Find where the given text appears and provide that cell's center as (X, Y) coordinate. 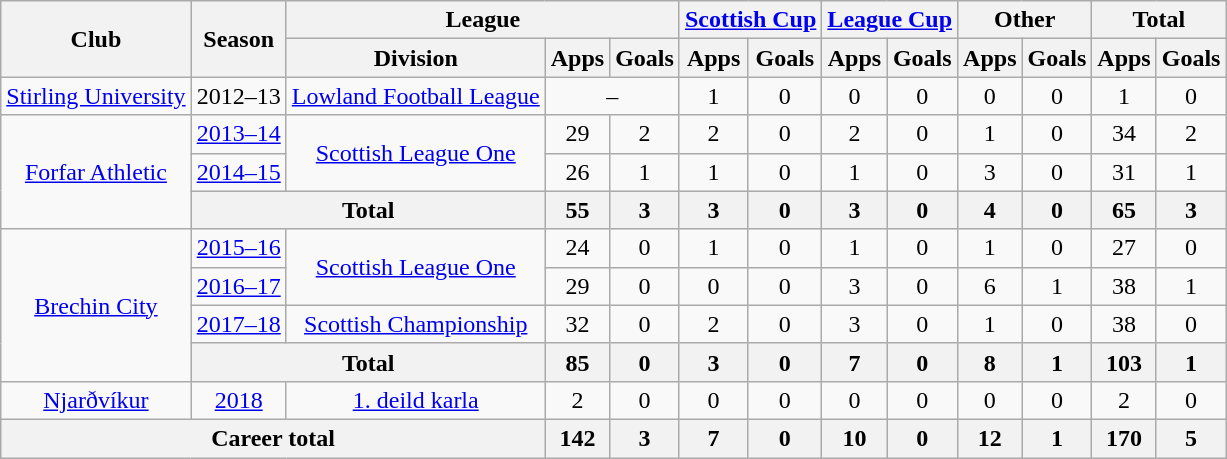
2013–14 (238, 134)
Club (96, 39)
2014–15 (238, 172)
170 (1124, 438)
34 (1124, 134)
2015–16 (238, 248)
5 (1191, 438)
2016–17 (238, 286)
Career total (273, 438)
8 (990, 362)
League (482, 20)
Stirling University (96, 96)
65 (1124, 210)
Season (238, 39)
2018 (238, 400)
24 (577, 248)
142 (577, 438)
10 (854, 438)
103 (1124, 362)
Division (416, 58)
Brechin City (96, 305)
31 (1124, 172)
Lowland Football League (416, 96)
2017–18 (238, 324)
Scottish Cup (750, 20)
26 (577, 172)
Njarðvíkur (96, 400)
12 (990, 438)
32 (577, 324)
55 (577, 210)
6 (990, 286)
1. deild karla (416, 400)
Scottish Championship (416, 324)
85 (577, 362)
27 (1124, 248)
League Cup (890, 20)
4 (990, 210)
– (612, 96)
Forfar Athletic (96, 172)
Other (1025, 20)
2012–13 (238, 96)
